Detect which cell encompasses the target text, then output its [x, y] center coordinate. 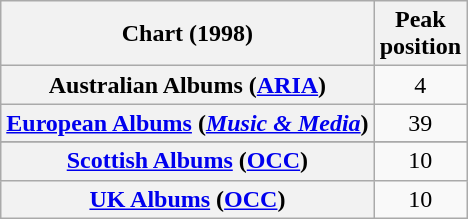
Chart (1998) [188, 34]
Scottish Albums (OCC) [188, 161]
39 [420, 123]
Peak position [420, 34]
4 [420, 85]
UK Albums (OCC) [188, 199]
Australian Albums (ARIA) [188, 85]
European Albums (Music & Media) [188, 123]
